Extract the (X, Y) coordinate from the center of the cell holding the provided text.  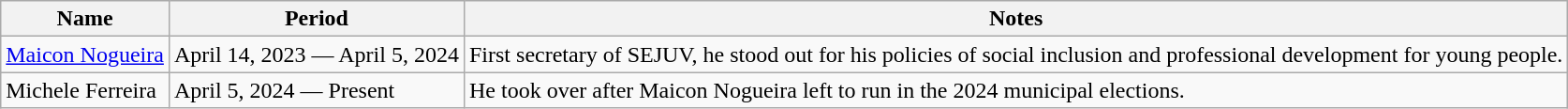
April 14, 2023 — April 5, 2024 (317, 54)
First secretary of SEJUV, he stood out for his policies of social inclusion and professional development for young people. (1015, 54)
Notes (1015, 19)
Period (317, 19)
Michele Ferreira (85, 90)
Name (85, 19)
April 5, 2024 — Present (317, 90)
He took over after Maicon Nogueira left to run in the 2024 municipal elections. (1015, 90)
Maicon Nogueira (85, 54)
